Search for the cell housing the specified text and yield its [X, Y] center coordinate. 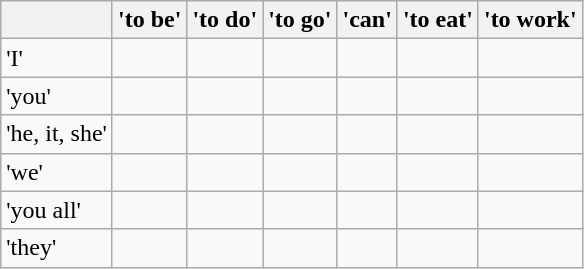
'to eat' [438, 20]
'I' [57, 58]
'can' [367, 20]
'you all' [57, 210]
'you' [57, 96]
'to go' [300, 20]
'he, it, she' [57, 134]
'to be' [149, 20]
'to work' [530, 20]
'they' [57, 248]
'to do' [225, 20]
'we' [57, 172]
